Identify which cell holds the provided text, then report its [X, Y] central coordinate. 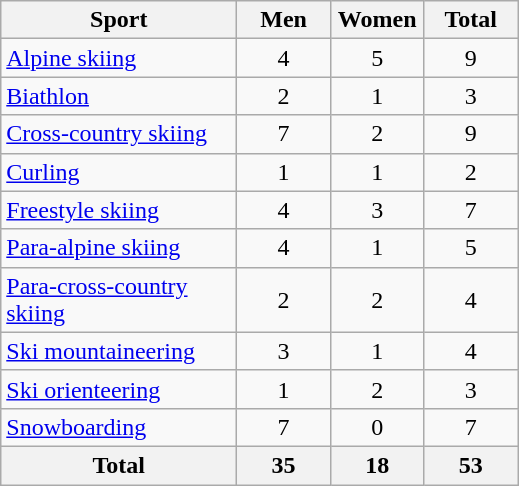
Women [377, 20]
Sport [119, 20]
Freestyle skiing [119, 210]
18 [377, 465]
Curling [119, 172]
Cross-country skiing [119, 134]
Snowboarding [119, 427]
Alpine skiing [119, 58]
35 [284, 465]
Para-cross-country skiing [119, 300]
Ski orienteering [119, 389]
Ski mountaineering [119, 351]
Men [284, 20]
53 [471, 465]
0 [377, 427]
Biathlon [119, 96]
Para-alpine skiing [119, 248]
